Locate the cell with the specified text and output its (x, y) center coordinate. 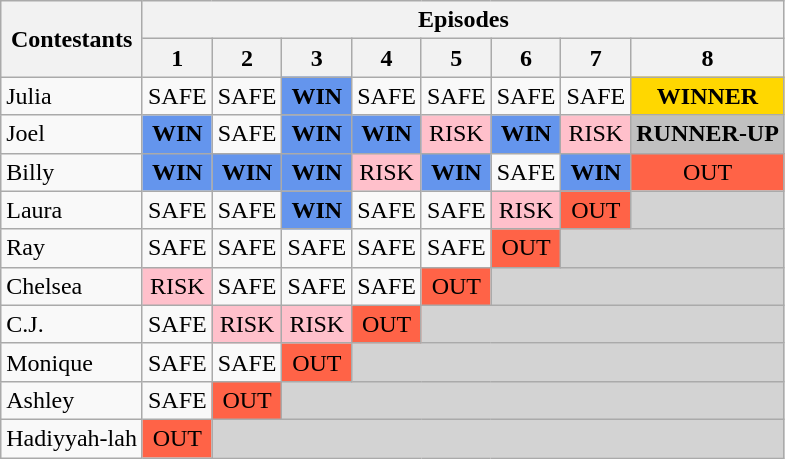
8 (708, 58)
WINNER (708, 96)
4 (387, 58)
Chelsea (72, 286)
1 (177, 58)
Ashley (72, 400)
Monique (72, 362)
Contestants (72, 39)
Episodes (463, 20)
Laura (72, 210)
Julia (72, 96)
6 (526, 58)
RUNNER-UP (708, 134)
7 (596, 58)
2 (247, 58)
Hadiyyah-lah (72, 438)
Ray (72, 248)
5 (456, 58)
Joel (72, 134)
3 (317, 58)
C.J. (72, 324)
Billy (72, 172)
